Locate the cell with the specified text and output its [x, y] center coordinate. 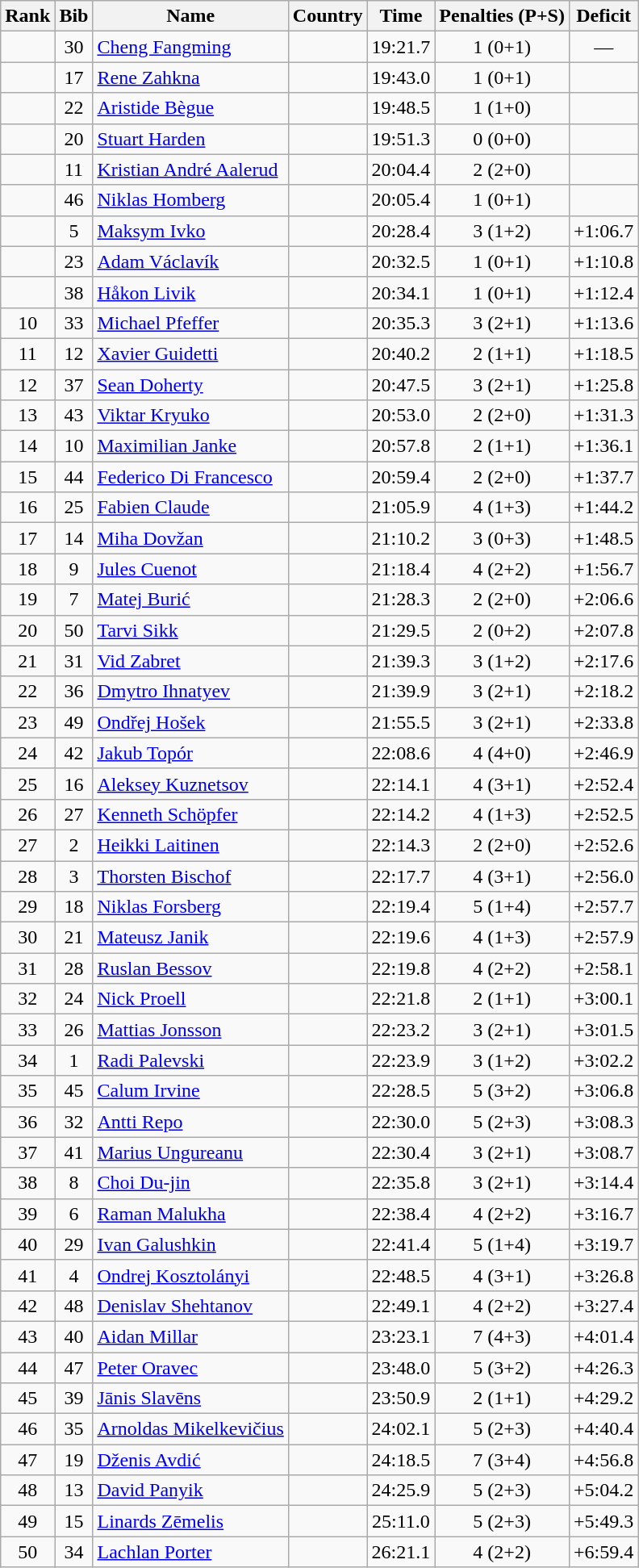
+2:33.8 [603, 722]
+2:56.0 [603, 876]
22:28.5 [401, 1091]
+1:12.4 [603, 292]
20:34.1 [401, 292]
Dmytro Ihnatyev [190, 692]
+3:27.4 [603, 1306]
22:21.8 [401, 999]
21:29.5 [401, 630]
+1:10.8 [603, 261]
Miha Dovžan [190, 538]
22:19.4 [401, 907]
22:41.4 [401, 1244]
Name [190, 16]
Niklas Forsberg [190, 907]
+1:13.6 [603, 323]
19:21.7 [401, 47]
1 [74, 1060]
20:05.4 [401, 200]
22:23.9 [401, 1060]
Heikki Laitinen [190, 845]
Thorsten Bischof [190, 876]
Jules Cuenot [190, 569]
+2:52.5 [603, 814]
Fabien Claude [190, 508]
Nick Proell [190, 999]
+1:56.7 [603, 569]
Aristide Bègue [190, 108]
7 [74, 600]
Marius Ungureanu [190, 1152]
Vid Zabret [190, 661]
24:25.9 [401, 1491]
20:40.2 [401, 353]
22:35.8 [401, 1183]
20:32.5 [401, 261]
+3:26.8 [603, 1275]
+3:08.3 [603, 1122]
Jakub Topór [190, 753]
Adam Václavík [190, 261]
Aidan Millar [190, 1336]
22:23.2 [401, 1030]
25:11.0 [401, 1521]
Niklas Homberg [190, 200]
+4:26.3 [603, 1368]
Cheng Fangming [190, 47]
3 (0+3) [502, 538]
Mattias Jonsson [190, 1030]
Bib [74, 16]
David Panyik [190, 1491]
Viktar Kryuko [190, 416]
+4:29.2 [603, 1399]
4 [74, 1275]
+6:59.4 [603, 1552]
Radi Palevski [190, 1060]
26:21.1 [401, 1552]
Antti Repo [190, 1122]
Choi Du-jin [190, 1183]
23:23.1 [401, 1336]
Country [328, 16]
20:04.4 [401, 169]
2 (0+2) [502, 630]
Arnoldas Mikelkevičius [190, 1429]
21:39.3 [401, 661]
Penalties (P+S) [502, 16]
Deficit [603, 16]
+3:16.7 [603, 1214]
20:59.4 [401, 477]
+3:06.8 [603, 1091]
+1:18.5 [603, 353]
Rene Zahkna [190, 77]
+3:02.2 [603, 1060]
22:14.3 [401, 845]
Xavier Guidetti [190, 353]
— [603, 47]
Linards Zēmelis [190, 1521]
19:48.5 [401, 108]
+3:14.4 [603, 1183]
+3:00.1 [603, 999]
22:30.0 [401, 1122]
23:48.0 [401, 1368]
2 [74, 845]
22:38.4 [401, 1214]
Håkon Livik [190, 292]
21:39.9 [401, 692]
+5:49.3 [603, 1521]
Maximilian Janke [190, 446]
7 (4+3) [502, 1336]
Ondrej Kosztolányi [190, 1275]
19:51.3 [401, 139]
22:14.1 [401, 784]
0 (0+0) [502, 139]
+4:40.4 [603, 1429]
22:19.6 [401, 938]
20:28.4 [401, 231]
9 [74, 569]
Rank [27, 16]
+2:07.8 [603, 630]
Ondřej Hošek [190, 722]
20:53.0 [401, 416]
4 (4+0) [502, 753]
5 [74, 231]
Michael Pfeffer [190, 323]
20:35.3 [401, 323]
+1:44.2 [603, 508]
+2:17.6 [603, 661]
+2:52.6 [603, 845]
22:30.4 [401, 1152]
19:43.0 [401, 77]
Calum Irvine [190, 1091]
+1:25.8 [603, 385]
Kristian André Aalerud [190, 169]
Kenneth Schöpfer [190, 814]
24:18.5 [401, 1460]
Maksym Ivko [190, 231]
+2:52.4 [603, 784]
22:17.7 [401, 876]
+3:01.5 [603, 1030]
+2:57.9 [603, 938]
21:18.4 [401, 569]
+4:01.4 [603, 1336]
Jānis Slavēns [190, 1399]
Lachlan Porter [190, 1552]
+1:48.5 [603, 538]
+2:06.6 [603, 600]
Federico Di Francesco [190, 477]
Denislav Shehtanov [190, 1306]
23:50.9 [401, 1399]
+2:58.1 [603, 968]
+5:04.2 [603, 1491]
22:48.5 [401, 1275]
21:05.9 [401, 508]
Peter Oravec [190, 1368]
+2:57.7 [603, 907]
20:57.8 [401, 446]
21:10.2 [401, 538]
Raman Malukha [190, 1214]
Ivan Galushkin [190, 1244]
22:08.6 [401, 753]
+1:36.1 [603, 446]
Time [401, 16]
21:55.5 [401, 722]
24:02.1 [401, 1429]
+3:19.7 [603, 1244]
20:47.5 [401, 385]
6 [74, 1214]
8 [74, 1183]
3 [74, 876]
1 (1+0) [502, 108]
Sean Doherty [190, 385]
21:28.3 [401, 600]
Ruslan Bessov [190, 968]
22:19.8 [401, 968]
+3:08.7 [603, 1152]
22:49.1 [401, 1306]
Mateusz Janik [190, 938]
Tarvi Sikk [190, 630]
Stuart Harden [190, 139]
22:14.2 [401, 814]
+1:06.7 [603, 231]
7 (3+4) [502, 1460]
+2:46.9 [603, 753]
+4:56.8 [603, 1460]
+1:37.7 [603, 477]
Matej Burić [190, 600]
+2:18.2 [603, 692]
Aleksey Kuznetsov [190, 784]
Dženis Avdić [190, 1460]
+1:31.3 [603, 416]
